Return the (x, y) coordinate for the center point of the cell that contains the specified text.  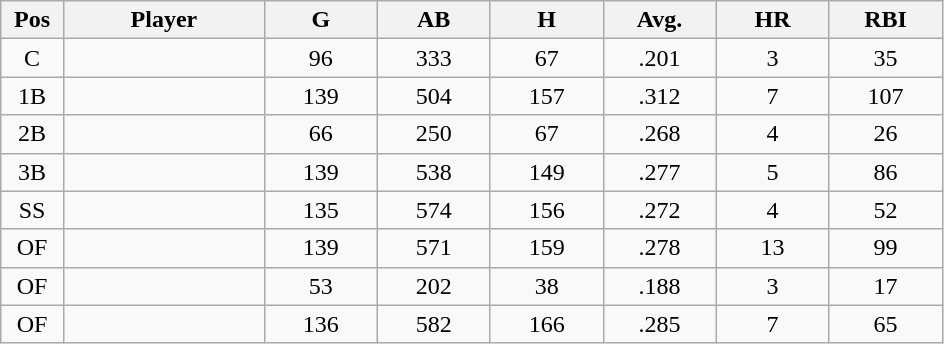
13 (772, 248)
17 (886, 286)
Pos (32, 20)
99 (886, 248)
HR (772, 20)
.285 (660, 324)
5 (772, 172)
Avg. (660, 20)
52 (886, 210)
RBI (886, 20)
250 (434, 134)
574 (434, 210)
G (320, 20)
2B (32, 134)
202 (434, 286)
149 (546, 172)
.312 (660, 96)
.272 (660, 210)
C (32, 58)
H (546, 20)
35 (886, 58)
96 (320, 58)
538 (434, 172)
157 (546, 96)
53 (320, 286)
3B (32, 172)
156 (546, 210)
504 (434, 96)
136 (320, 324)
.201 (660, 58)
26 (886, 134)
135 (320, 210)
86 (886, 172)
.278 (660, 248)
.188 (660, 286)
333 (434, 58)
.277 (660, 172)
AB (434, 20)
66 (320, 134)
159 (546, 248)
1B (32, 96)
107 (886, 96)
65 (886, 324)
Player (164, 20)
38 (546, 286)
571 (434, 248)
582 (434, 324)
166 (546, 324)
SS (32, 210)
.268 (660, 134)
